Capture the cell that displays the provided text and extract its [X, Y] central coordinate. 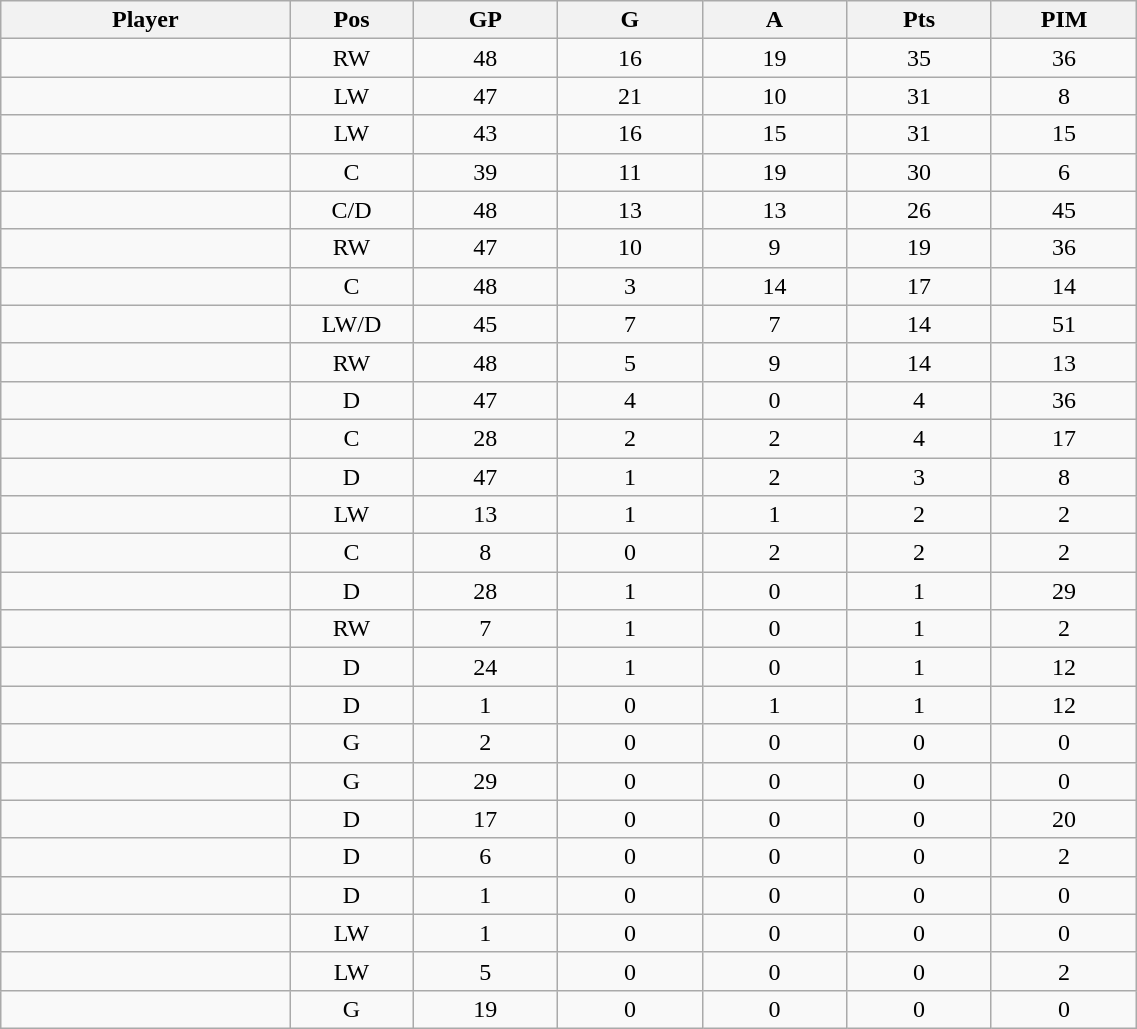
Pts [920, 20]
Pos [352, 20]
LW/D [352, 324]
20 [1064, 819]
35 [920, 58]
Player [146, 20]
C/D [352, 210]
GP [486, 20]
43 [486, 134]
21 [630, 96]
PIM [1064, 20]
A [774, 20]
51 [1064, 324]
11 [630, 172]
30 [920, 172]
39 [486, 172]
26 [920, 210]
24 [486, 667]
